Return the [X, Y] coordinate for the center point of the cell that contains the specified text.  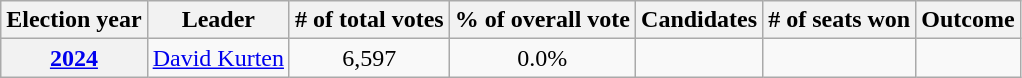
# of seats won [840, 20]
David Kurten [218, 58]
2024 [74, 58]
Election year [74, 20]
# of total votes [369, 20]
Candidates [700, 20]
0.0% [542, 58]
Outcome [968, 20]
% of overall vote [542, 20]
Leader [218, 20]
6,597 [369, 58]
